Pinpoint the cell where the given text exists, returning its [X, Y] midpoint coordinate. 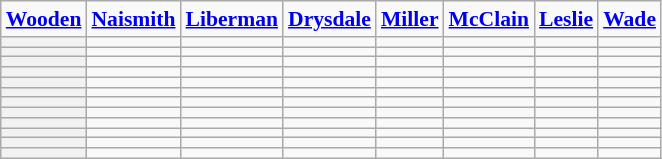
Drysdale [330, 19]
Leslie [566, 19]
Naismith [133, 19]
Wade [630, 19]
Miller [410, 19]
Wooden [44, 19]
Liberman [232, 19]
McClain [489, 19]
